Provide the [x, y] coordinate of the cell's center where the given text is located.  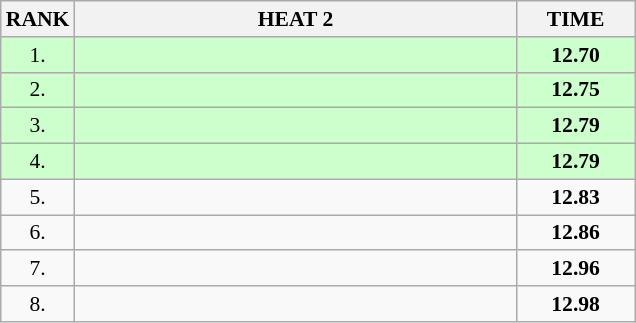
6. [38, 233]
3. [38, 126]
12.98 [576, 304]
7. [38, 269]
RANK [38, 19]
12.83 [576, 197]
12.75 [576, 90]
12.86 [576, 233]
12.70 [576, 55]
TIME [576, 19]
2. [38, 90]
8. [38, 304]
4. [38, 162]
1. [38, 55]
5. [38, 197]
12.96 [576, 269]
HEAT 2 [295, 19]
